Detect which cell encompasses the target text, then output its (X, Y) center coordinate. 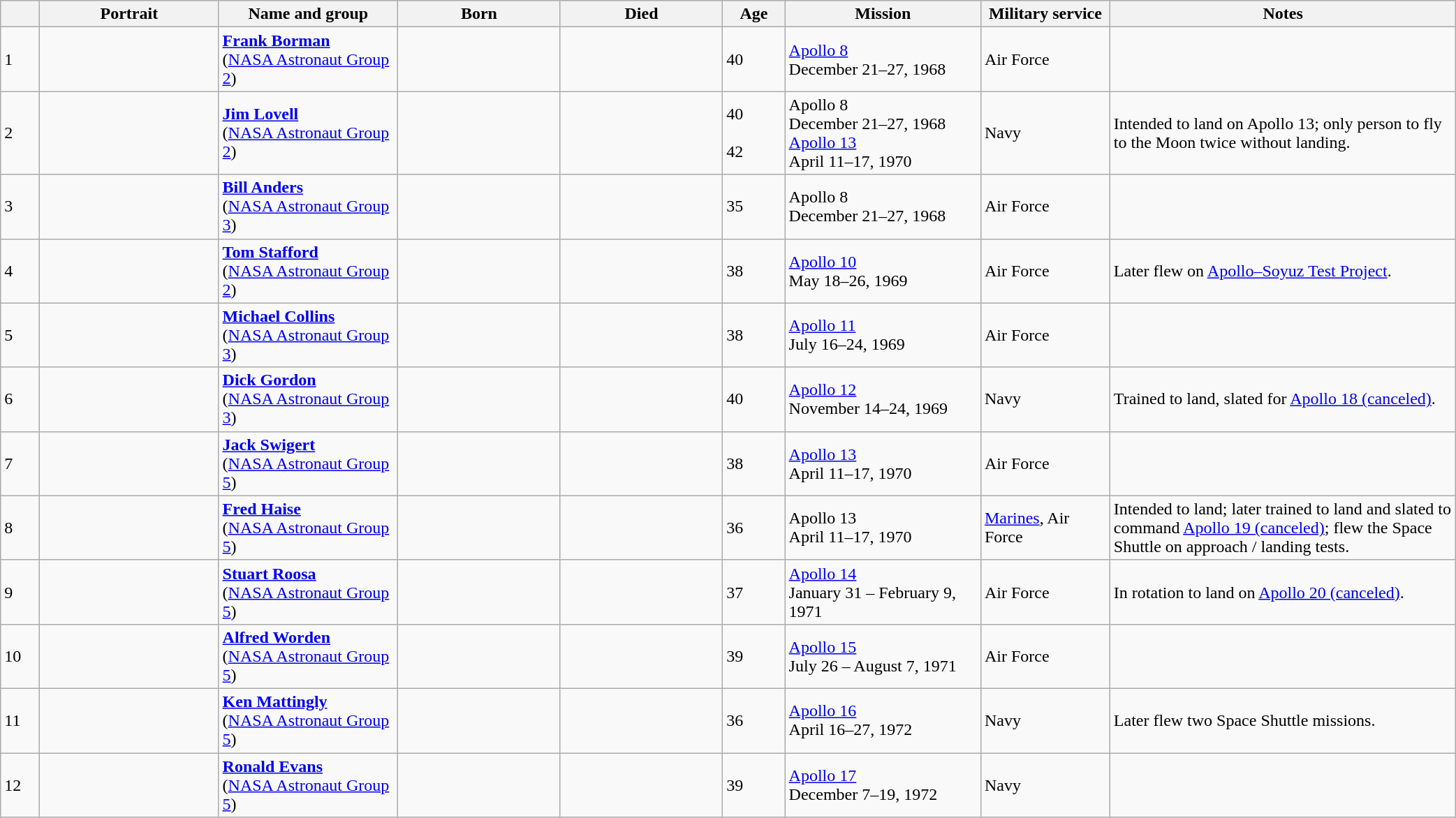
Jack Swigert(NASA Astronaut Group 5) (308, 463)
Apollo 16 April 16–27, 1972 (883, 720)
Intended to land on Apollo 13; only person to fly to the Moon twice without landing. (1283, 133)
Intended to land; later trained to land and slated to command Apollo 19 (canceled); flew the Space Shuttle on approach / landing tests. (1283, 528)
Trained to land, slated for Apollo 18 (canceled). (1283, 399)
Apollo 17 December 7–19, 1972 (883, 784)
9 (20, 592)
35 (754, 207)
7 (20, 463)
Ken Mattingly(NASA Astronaut Group 5) (308, 720)
Notes (1283, 14)
Apollo 14 January 31 – February 9, 1971 (883, 592)
3 (20, 207)
Mission (883, 14)
Apollo 8 December 21–27, 1968 Apollo 13 April 11–17, 1970 (883, 133)
Portrait (129, 14)
Dick Gordon(NASA Astronaut Group 3) (308, 399)
Tom Stafford(NASA Astronaut Group 2) (308, 271)
4042 (754, 133)
Alfred Worden(NASA Astronaut Group 5) (308, 656)
Later flew on Apollo–Soyuz Test Project. (1283, 271)
2 (20, 133)
Stuart Roosa(NASA Astronaut Group 5) (308, 592)
4 (20, 271)
Frank Borman(NASA Astronaut Group 2) (308, 59)
5 (20, 335)
10 (20, 656)
Bill Anders(NASA Astronaut Group 3) (308, 207)
Name and group (308, 14)
6 (20, 399)
Born (479, 14)
8 (20, 528)
Apollo 11 July 16–24, 1969 (883, 335)
11 (20, 720)
Died (641, 14)
Marines, Air Force (1045, 528)
1 (20, 59)
Military service (1045, 14)
Later flew two Space Shuttle missions. (1283, 720)
37 (754, 592)
Apollo 12 November 14–24, 1969 (883, 399)
In rotation to land on Apollo 20 (canceled). (1283, 592)
Jim Lovell(NASA Astronaut Group 2) (308, 133)
Apollo 15 July 26 – August 7, 1971 (883, 656)
Michael Collins(NASA Astronaut Group 3) (308, 335)
Apollo 10 May 18–26, 1969 (883, 271)
Age (754, 14)
Ronald Evans(NASA Astronaut Group 5) (308, 784)
Fred Haise(NASA Astronaut Group 5) (308, 528)
12 (20, 784)
